Capture the cell that displays the provided text and extract its (x, y) central coordinate. 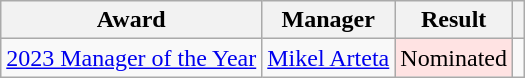
Result (454, 20)
2023 Manager of the Year (132, 58)
Nominated (454, 58)
Manager (328, 20)
Award (132, 20)
Mikel Arteta (328, 58)
